Pinpoint the cell where the given text exists, returning its [X, Y] midpoint coordinate. 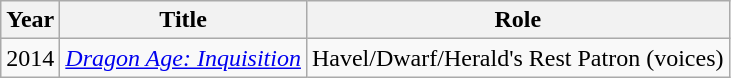
Role [518, 20]
Title [184, 20]
Year [30, 20]
Havel/Dwarf/Herald's Rest Patron (voices) [518, 58]
2014 [30, 58]
Dragon Age: Inquisition [184, 58]
